Locate the cell with the specified text and output its (X, Y) center coordinate. 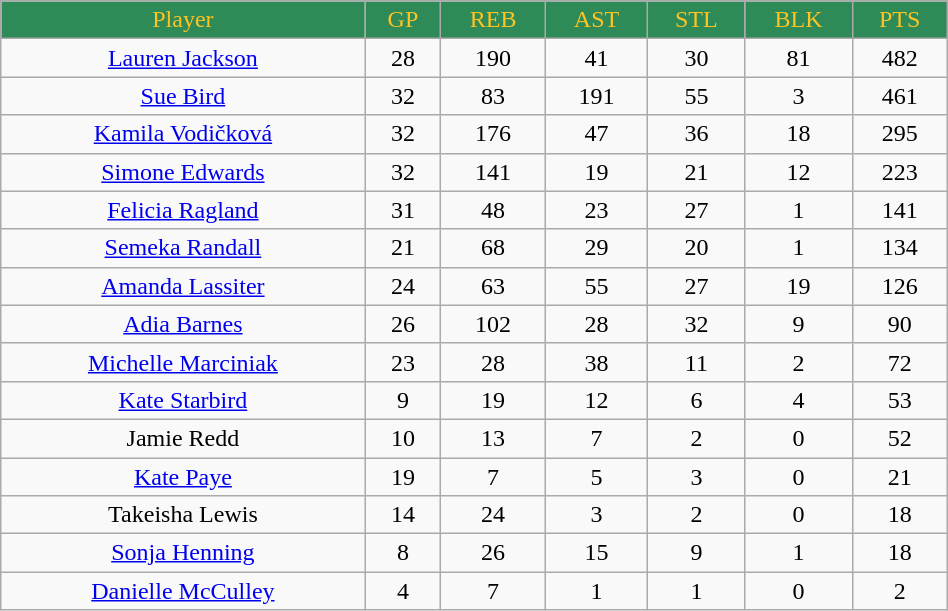
15 (596, 553)
482 (900, 58)
STL (696, 20)
41 (596, 58)
Simone Edwards (183, 172)
48 (494, 210)
90 (900, 324)
126 (900, 286)
31 (403, 210)
14 (403, 515)
Adia Barnes (183, 324)
81 (798, 58)
PTS (900, 20)
38 (596, 362)
Sonja Henning (183, 553)
GP (403, 20)
AST (596, 20)
Kamila Vodičková (183, 134)
29 (596, 248)
36 (696, 134)
10 (403, 438)
5 (596, 477)
52 (900, 438)
Danielle McCulley (183, 591)
Amanda Lassiter (183, 286)
6 (696, 400)
REB (494, 20)
30 (696, 58)
190 (494, 58)
Player (183, 20)
Felicia Ragland (183, 210)
68 (494, 248)
461 (900, 96)
Jamie Redd (183, 438)
Sue Bird (183, 96)
Semeka Randall (183, 248)
295 (900, 134)
Michelle Marciniak (183, 362)
83 (494, 96)
47 (596, 134)
223 (900, 172)
Lauren Jackson (183, 58)
176 (494, 134)
Takeisha Lewis (183, 515)
191 (596, 96)
13 (494, 438)
Kate Starbird (183, 400)
Kate Paye (183, 477)
20 (696, 248)
8 (403, 553)
102 (494, 324)
134 (900, 248)
BLK (798, 20)
72 (900, 362)
53 (900, 400)
63 (494, 286)
11 (696, 362)
